Identify which cell holds the provided text, then report its [X, Y] central coordinate. 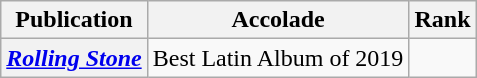
Publication [74, 20]
Accolade [278, 20]
Best Latin Album of 2019 [278, 58]
Rolling Stone [74, 58]
Rank [442, 20]
